Determine the (x, y) coordinate at the center of the cell enclosing the given text.  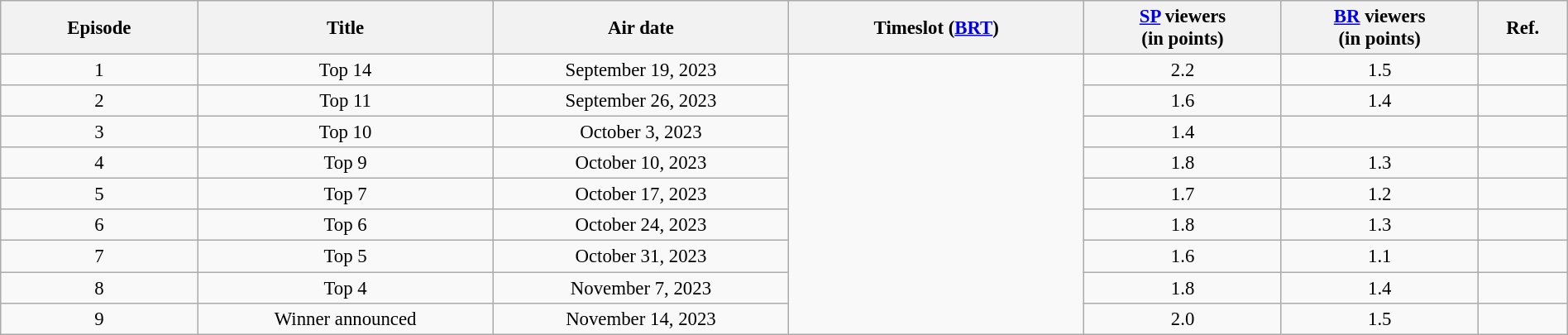
November 7, 2023 (640, 288)
September 26, 2023 (640, 101)
October 10, 2023 (640, 163)
Title (346, 28)
4 (99, 163)
6 (99, 226)
Ref. (1523, 28)
November 14, 2023 (640, 318)
October 24, 2023 (640, 226)
1.1 (1379, 256)
Top 10 (346, 132)
SP viewers(in points) (1183, 28)
Episode (99, 28)
BR viewers(in points) (1379, 28)
7 (99, 256)
Winner announced (346, 318)
October 31, 2023 (640, 256)
Top 14 (346, 70)
Top 6 (346, 226)
Top 9 (346, 163)
Top 5 (346, 256)
8 (99, 288)
Top 4 (346, 288)
Air date (640, 28)
September 19, 2023 (640, 70)
October 3, 2023 (640, 132)
Timeslot (BRT) (936, 28)
1.7 (1183, 194)
1.2 (1379, 194)
5 (99, 194)
9 (99, 318)
October 17, 2023 (640, 194)
3 (99, 132)
2 (99, 101)
1 (99, 70)
2.2 (1183, 70)
2.0 (1183, 318)
Top 11 (346, 101)
Top 7 (346, 194)
